Find where the given text appears and provide that cell's center as (X, Y) coordinate. 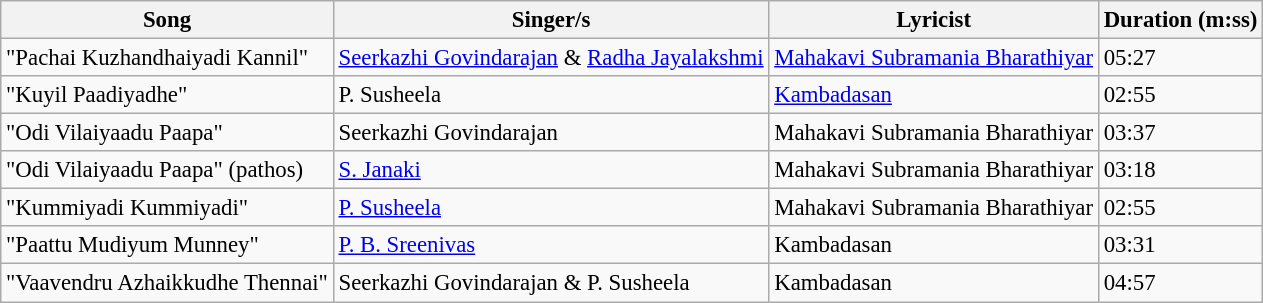
05:27 (1180, 58)
"Pachai Kuzhandhaiyadi Kannil" (167, 58)
"Odi Vilaiyaadu Paapa" (pathos) (167, 170)
Seerkazhi Govindarajan (551, 133)
03:18 (1180, 170)
Lyricist (934, 20)
Seerkazhi Govindarajan & P. Susheela (551, 283)
S. Janaki (551, 170)
"Kuyil Paadiyadhe" (167, 95)
Song (167, 20)
"Kummiyadi Kummiyadi" (167, 208)
Seerkazhi Govindarajan & Radha Jayalakshmi (551, 58)
04:57 (1180, 283)
"Odi Vilaiyaadu Paapa" (167, 133)
Duration (m:ss) (1180, 20)
Singer/s (551, 20)
"Paattu Mudiyum Munney" (167, 245)
03:31 (1180, 245)
"Vaavendru Azhaikkudhe Thennai" (167, 283)
03:37 (1180, 133)
P. B. Sreenivas (551, 245)
